Search for the cell housing the specified text and yield its [X, Y] center coordinate. 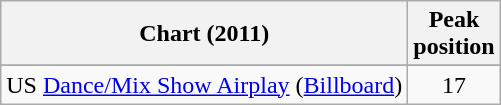
US Dance/Mix Show Airplay (Billboard) [204, 85]
Peakposition [454, 34]
17 [454, 85]
Chart (2011) [204, 34]
